Extract the [X, Y] coordinate from the center of the cell holding the provided text.  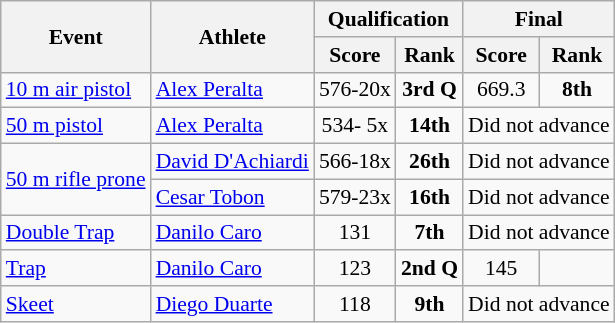
Trap [76, 269]
14th [430, 126]
8th [576, 90]
16th [430, 197]
Cesar Tobon [232, 197]
Double Trap [76, 233]
579-23x [355, 197]
50 m rifle prone [76, 180]
Qualification [388, 19]
Event [76, 36]
576-20x [355, 90]
9th [430, 304]
David D'Achiardi [232, 162]
669.3 [501, 90]
2nd Q [430, 269]
Final [539, 19]
123 [355, 269]
534- 5x [355, 126]
7th [430, 233]
26th [430, 162]
566-18x [355, 162]
131 [355, 233]
10 m air pistol [76, 90]
Skeet [76, 304]
Diego Duarte [232, 304]
145 [501, 269]
Athlete [232, 36]
118 [355, 304]
50 m pistol [76, 126]
3rd Q [430, 90]
